Return the (X, Y) coordinate for the center point of the cell that contains the specified text.  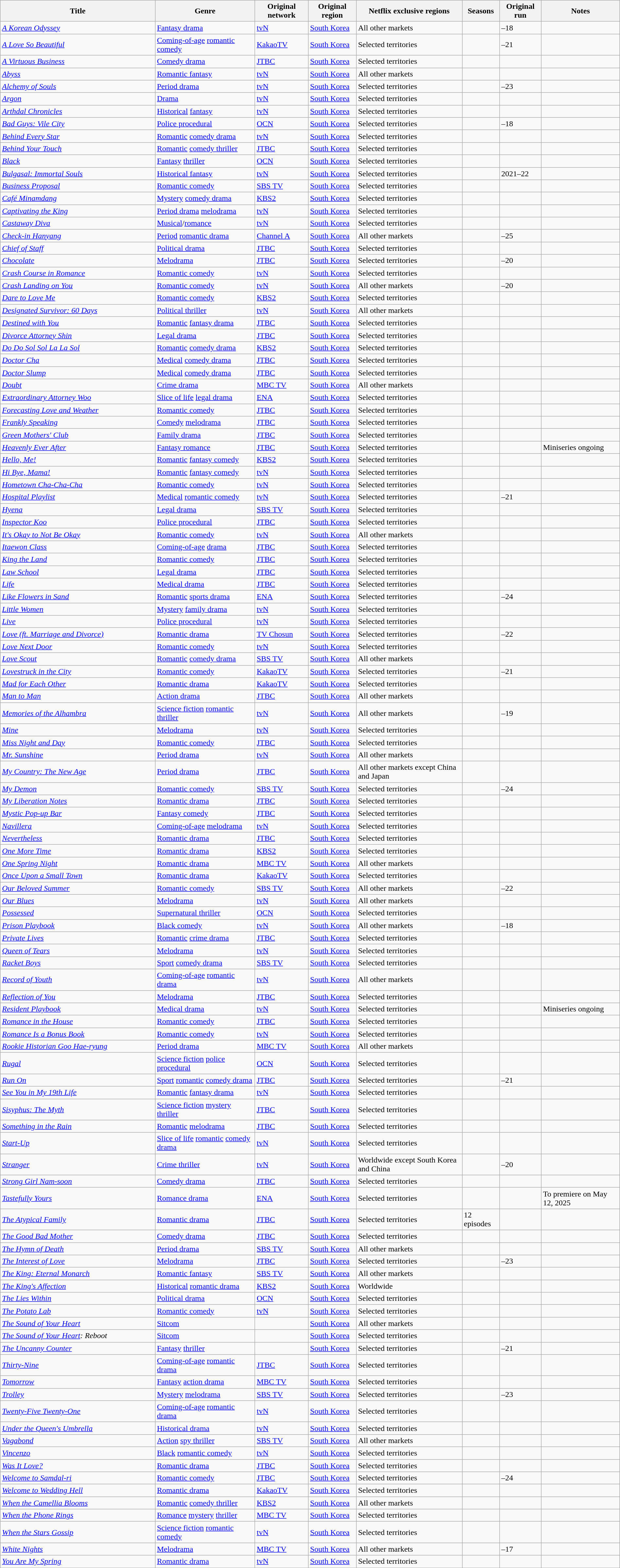
The Lies Within (78, 1299)
Slice of life romantic comedy drama (205, 1143)
Divorce Attorney Shin (78, 335)
Comedy melodrama (205, 422)
Crash Course in Romance (78, 273)
Rookie Historian Goo Hae-ryung (78, 1046)
All other markets except China and Japan (409, 772)
The Atypical Family (78, 1219)
Prison Playbook (78, 925)
Love (ft. Marriage and Divorce) (78, 634)
You Are My Spring (78, 1561)
Science fiction police procedural (205, 1063)
Doctor Cha (78, 360)
Science fiction mystery thriller (205, 1109)
Original run (520, 11)
The Hymn of Death (78, 1249)
See You in My 19th Life (78, 1093)
Abyss (78, 74)
Action spy thriller (205, 1440)
Something in the Rain (78, 1126)
Black (78, 161)
Family drama (205, 435)
Slice of life legal drama (205, 398)
The Interest of Love (78, 1261)
Hometown Cha-Cha-Cha (78, 485)
Bad Guys: Vile City (78, 124)
Science fiction romantic comedy (205, 1532)
Period drama melodrama (205, 211)
Hi Bye, Mama! (78, 472)
Notes (580, 11)
My Liberation Notes (78, 801)
Thirty-Nine (78, 1365)
One More Time (78, 851)
Do Do Sol Sol La La Sol (78, 348)
Destined with You (78, 323)
Mad for Each Other (78, 684)
Coming-of-age romantic comedy (205, 44)
Doubt (78, 385)
Romantic crime drama (205, 938)
Designated Survivor: 60 Days (78, 310)
Trolley (78, 1394)
Romantic sports drama (205, 597)
Café Minamdang (78, 198)
Romance in the House (78, 1022)
Strong Girl Nam-soon (78, 1181)
Under the Queen's Umbrella (78, 1428)
Mr. Sunshine (78, 755)
–19 (520, 713)
Doctor Slump (78, 372)
A Virtuous Business (78, 61)
–25 (520, 236)
Fantasy comedy (205, 814)
Chocolate (78, 261)
Coming-of-age drama (205, 547)
Behind Every Star (78, 136)
Sport comedy drama (205, 963)
Private Lives (78, 938)
Sisyphus: The Myth (78, 1109)
The Uncanny Counter (78, 1348)
The Sound of Your Heart (78, 1323)
Title (78, 11)
Twenty-Five Twenty-One (78, 1411)
When the Camellia Blooms (78, 1503)
Mine (78, 730)
Historical romantic drama (205, 1286)
The King's Affection (78, 1286)
2021–22 (520, 174)
Sport romantic comedy drama (205, 1080)
The Sound of Your Heart: Reboot (78, 1336)
Vincenzo (78, 1453)
Black romantic comedy (205, 1453)
Fantasy romance (205, 447)
Hospital Playlist (78, 497)
Itaewon Class (78, 547)
Crime drama (205, 385)
Alchemy of Souls (78, 86)
Chief of Staff (78, 248)
Lovestruck in the City (78, 671)
Netflix exclusive regions (409, 11)
Nevertheless (78, 838)
Argon (78, 99)
Vagabond (78, 1440)
Welcome to Wedding Hell (78, 1490)
Captivating the King (78, 211)
Business Proposal (78, 186)
Black comedy (205, 925)
Run On (78, 1080)
Extraordinary Attorney Woo (78, 398)
White Nights (78, 1549)
Frankly Speaking (78, 422)
Crash Landing on You (78, 285)
A Love So Beautiful (78, 44)
One Spring Night (78, 863)
Original region (332, 11)
Like Flowers in Sand (78, 597)
The King: Eternal Monarch (78, 1274)
My Demon (78, 788)
Original network (281, 11)
Was It Love? (78, 1465)
Record of Youth (78, 980)
Resident Playbook (78, 1009)
Miss Night and Day (78, 742)
Racket Boys (78, 963)
Tastefully Yours (78, 1198)
Navillera (78, 826)
Castaway Diva (78, 223)
Romance drama (205, 1198)
Mystery family drama (205, 609)
Queen of Tears (78, 950)
Once Upon a Small Town (78, 876)
The Potato Lab (78, 1311)
TV Chosun (281, 634)
Supernatural thriller (205, 913)
My Country: The New Age (78, 772)
12 episodes (481, 1219)
The Good Bad Mother (78, 1236)
Behind Your Touch (78, 148)
Rugal (78, 1063)
Possessed (78, 913)
Forecasting Love and Weather (78, 410)
When the Stars Gossip (78, 1532)
Musical/romance (205, 223)
Love Scout (78, 659)
–17 (520, 1549)
Romance Is a Bonus Book (78, 1034)
Coming-of-age melodrama (205, 826)
Stranger (78, 1164)
Mystery comedy drama (205, 198)
Mystery melodrama (205, 1394)
Genre (205, 11)
Action drama (205, 696)
Man to Man (78, 696)
Hyena (78, 509)
Check-in Hanyang (78, 236)
Law School (78, 572)
Memories of the Alhambra (78, 713)
Crime thriller (205, 1164)
Inspector Koo (78, 522)
Political thriller (205, 310)
Bulgasal: Immortal Souls (78, 174)
Period romantic drama (205, 236)
Welcome to Samdal-ri (78, 1478)
Medical romantic comedy (205, 497)
Channel A (281, 236)
Tomorrow (78, 1382)
Our Blues (78, 901)
Our Beloved Summer (78, 888)
Science fiction romantic thriller (205, 713)
Arthdal Chronicles (78, 111)
Reflection of You (78, 996)
A Korean Odyssey (78, 28)
Worldwide except South Korea and China (409, 1164)
Fantasy drama (205, 28)
Seasons (481, 11)
Green Mothers' Club (78, 435)
Romantic melodrama (205, 1126)
When the Phone Rings (78, 1515)
Little Women (78, 609)
Live (78, 622)
Life (78, 584)
Drama (205, 99)
To premiere on May 12, 2025 (580, 1198)
Start-Up (78, 1143)
Worldwide (409, 1286)
Fantasy action drama (205, 1382)
Heavenly Ever After (78, 447)
Historical drama (205, 1428)
It's Okay to Not Be Okay (78, 534)
Mystic Pop-up Bar (78, 814)
King the Land (78, 559)
Love Next Door (78, 646)
Dare to Love Me (78, 298)
Hello, Me! (78, 460)
Romance mystery thriller (205, 1515)
